Find where the given text appears and provide that cell's center as [X, Y] coordinate. 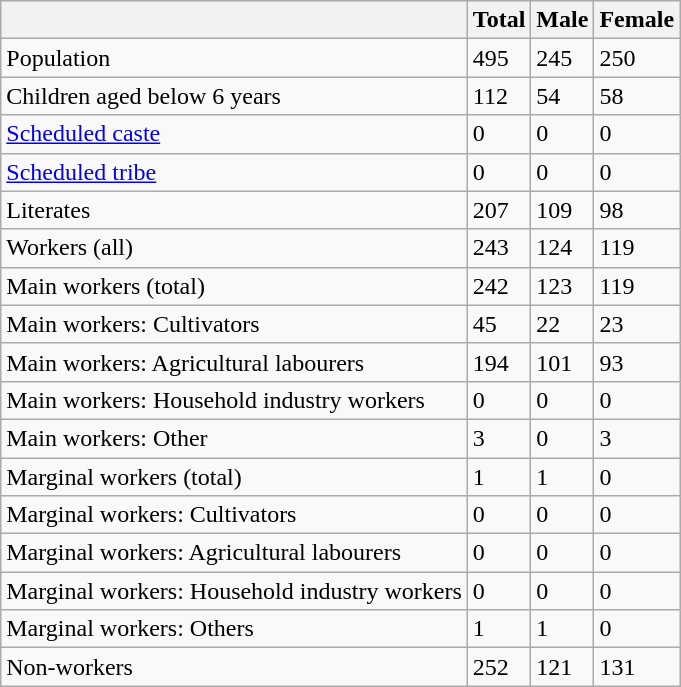
Male [562, 20]
Non-workers [234, 667]
Total [499, 20]
121 [562, 667]
93 [637, 362]
207 [499, 210]
Marginal workers: Agricultural labourers [234, 553]
Marginal workers (total) [234, 477]
109 [562, 210]
Scheduled tribe [234, 172]
Marginal workers: Others [234, 629]
245 [562, 58]
Female [637, 20]
124 [562, 248]
495 [499, 58]
Scheduled caste [234, 134]
Main workers: Cultivators [234, 324]
250 [637, 58]
194 [499, 362]
Literates [234, 210]
Workers (all) [234, 248]
98 [637, 210]
Main workers: Other [234, 438]
Marginal workers: Household industry workers [234, 591]
242 [499, 286]
22 [562, 324]
112 [499, 96]
101 [562, 362]
23 [637, 324]
54 [562, 96]
Population [234, 58]
45 [499, 324]
123 [562, 286]
Main workers (total) [234, 286]
58 [637, 96]
Main workers: Household industry workers [234, 400]
243 [499, 248]
131 [637, 667]
Main workers: Agricultural labourers [234, 362]
252 [499, 667]
Children aged below 6 years [234, 96]
Marginal workers: Cultivators [234, 515]
